Return (x, y) of the center of cell containing provided text 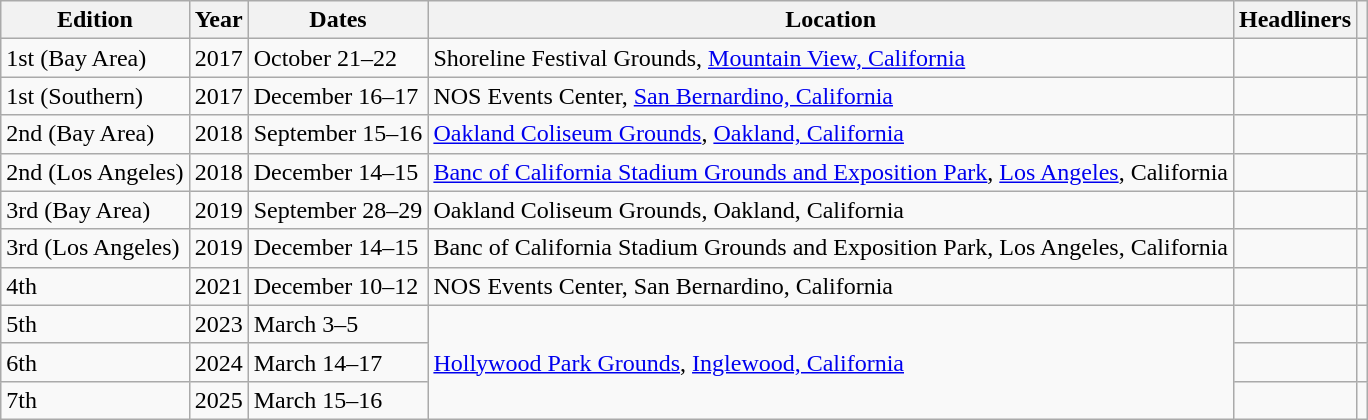
March 3–5 (338, 324)
1st (Southern) (95, 96)
Shoreline Festival Grounds, Mountain View, California (831, 58)
4th (95, 286)
March 15–16 (338, 400)
Edition (95, 20)
2024 (218, 362)
3rd (Los Angeles) (95, 248)
September 15–16 (338, 134)
2025 (218, 400)
2nd (Los Angeles) (95, 172)
2nd (Bay Area) (95, 134)
Headliners (1294, 20)
7th (95, 400)
2021 (218, 286)
December 16–17 (338, 96)
September 28–29 (338, 210)
March 14–17 (338, 362)
December 10–12 (338, 286)
Dates (338, 20)
6th (95, 362)
Location (831, 20)
5th (95, 324)
Hollywood Park Grounds, Inglewood, California (831, 362)
Year (218, 20)
1st (Bay Area) (95, 58)
2023 (218, 324)
October 21–22 (338, 58)
3rd (Bay Area) (95, 210)
